Extract the (x, y) coordinate from the center of the cell holding the provided text.  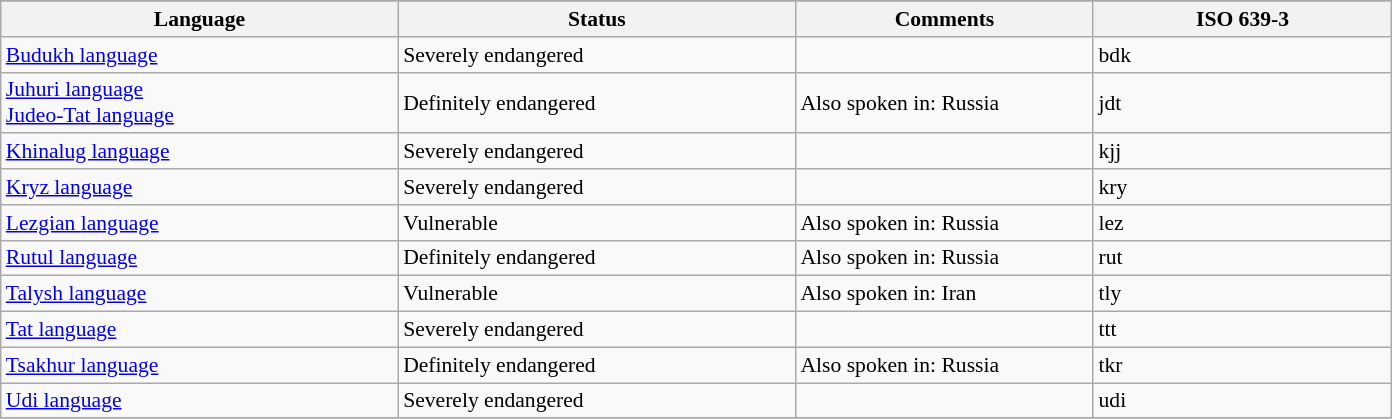
Juhuri languageJudeo-Tat language (200, 102)
Also spoken in: Iran (944, 294)
Rutul language (200, 258)
bdk (1242, 55)
Udi language (200, 401)
rut (1242, 258)
Budukh language (200, 55)
tkr (1242, 365)
Tsakhur language (200, 365)
udi (1242, 401)
ISO 639-3 (1242, 19)
Tat language (200, 330)
jdt (1242, 102)
Talysh language (200, 294)
Khinalug language (200, 152)
lez (1242, 223)
Kryz language (200, 187)
Language (200, 19)
Comments (944, 19)
tly (1242, 294)
kjj (1242, 152)
ttt (1242, 330)
kry (1242, 187)
Status (596, 19)
Lezgian language (200, 223)
